Provide the [x, y] coordinate of the cell's center where the given text is located.  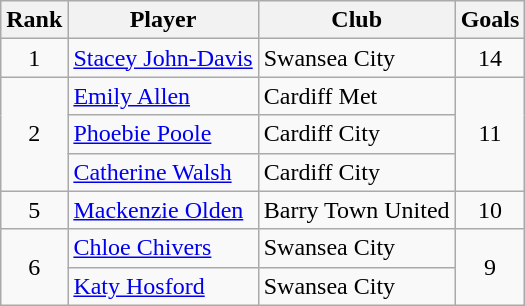
Player [163, 20]
Emily Allen [163, 96]
Stacey John-Davis [163, 58]
11 [490, 134]
Catherine Walsh [163, 172]
10 [490, 210]
5 [34, 210]
Katy Hosford [163, 286]
6 [34, 267]
Phoebie Poole [163, 134]
Mackenzie Olden [163, 210]
Cardiff Met [356, 96]
Goals [490, 20]
Club [356, 20]
9 [490, 267]
2 [34, 134]
Barry Town United [356, 210]
1 [34, 58]
Chloe Chivers [163, 248]
Rank [34, 20]
14 [490, 58]
